Locate the cell with the specified text and output its [X, Y] center coordinate. 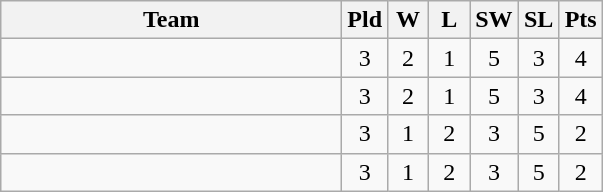
L [450, 20]
SL [538, 20]
Pld [365, 20]
W [408, 20]
Pts [580, 20]
SW [494, 20]
Team [172, 20]
